Output the [x, y] coordinate of the center of the cell containing the given text.  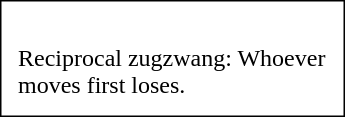
Reciprocal zugzwang: Whoever moves first loses. [172, 58]
